Pinpoint the cell where the given text exists, returning its (X, Y) midpoint coordinate. 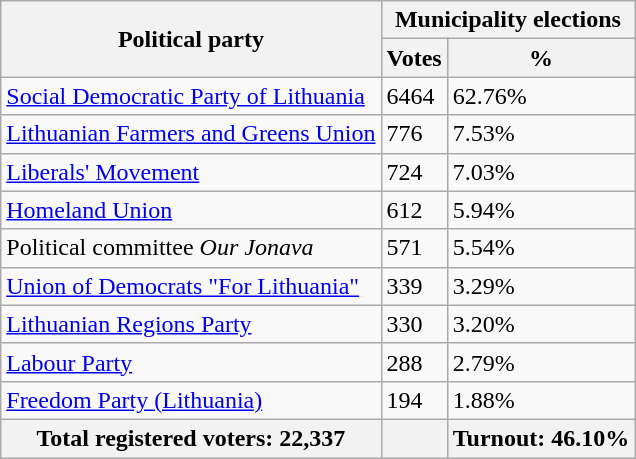
Social Democratic Party of Lithuania (191, 96)
2.79% (541, 362)
Votes (414, 58)
612 (414, 210)
% (541, 58)
Freedom Party (Lithuania) (191, 400)
3.20% (541, 324)
Political party (191, 39)
Political committee Our Jonava (191, 248)
194 (414, 400)
776 (414, 134)
Lithuanian Regions Party (191, 324)
330 (414, 324)
5.94% (541, 210)
724 (414, 172)
3.29% (541, 286)
Liberals' Movement (191, 172)
1.88% (541, 400)
Lithuanian Farmers and Greens Union (191, 134)
5.54% (541, 248)
Labour Party (191, 362)
288 (414, 362)
62.76% (541, 96)
6464 (414, 96)
7.03% (541, 172)
Municipality elections (508, 20)
Turnout: 46.10% (541, 438)
339 (414, 286)
Union of Democrats "For Lithuania" (191, 286)
Total registered voters: 22,337 (191, 438)
7.53% (541, 134)
Homeland Union (191, 210)
571 (414, 248)
